Provide the [x, y] coordinate of the cell's center where the given text is located.  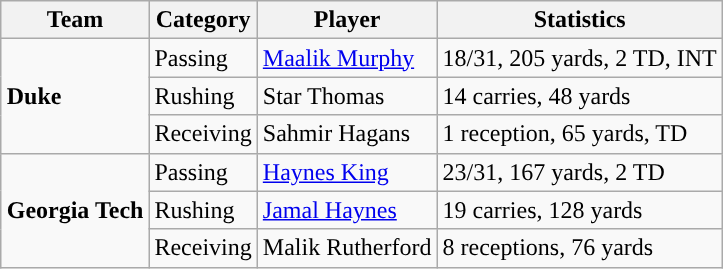
Player [347, 20]
Haynes King [347, 172]
19 carries, 128 yards [580, 210]
1 reception, 65 yards, TD [580, 134]
Category [203, 20]
14 carries, 48 yards [580, 96]
8 receptions, 76 yards [580, 248]
18/31, 205 yards, 2 TD, INT [580, 58]
Jamal Haynes [347, 210]
Duke [75, 96]
Statistics [580, 20]
Malik Rutherford [347, 248]
Georgia Tech [75, 210]
Star Thomas [347, 96]
23/31, 167 yards, 2 TD [580, 172]
Team [75, 20]
Sahmir Hagans [347, 134]
Maalik Murphy [347, 58]
